Locate the cell with the specified text and output its [x, y] center coordinate. 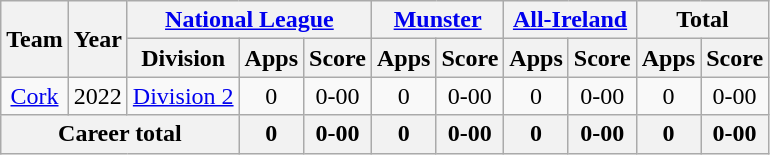
National League [249, 20]
Total [702, 20]
All-Ireland [570, 20]
Division [183, 58]
Year [98, 39]
Cork [35, 96]
Team [35, 39]
Munster [437, 20]
Division 2 [183, 96]
2022 [98, 96]
Career total [120, 134]
